Return [x, y] of the center of cell containing provided text 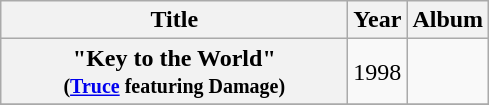
Album [448, 20]
Title [174, 20]
"Key to the World"(Truce featuring Damage) [174, 72]
Year [378, 20]
1998 [378, 72]
